From the cell containing the given text, extract its center point as [x, y] coordinate. 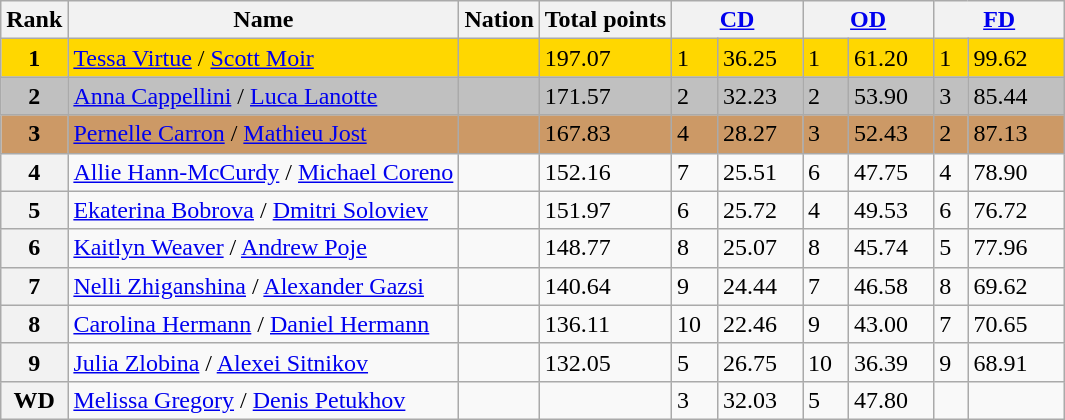
Allie Hann-McCurdy / Michael Coreno [264, 172]
167.83 [605, 134]
52.43 [890, 134]
Nation [499, 20]
22.46 [760, 324]
25.07 [760, 248]
CD [738, 20]
32.03 [760, 400]
70.65 [1016, 324]
49.53 [890, 210]
26.75 [760, 362]
132.05 [605, 362]
99.62 [1016, 58]
FD [1000, 20]
47.75 [890, 172]
43.00 [890, 324]
47.80 [890, 400]
OD [868, 20]
32.23 [760, 96]
197.07 [605, 58]
85.44 [1016, 96]
24.44 [760, 286]
Rank [34, 20]
140.64 [605, 286]
Julia Zlobina / Alexei Sitnikov [264, 362]
76.72 [1016, 210]
Name [264, 20]
25.72 [760, 210]
Tessa Virtue / Scott Moir [264, 58]
Carolina Hermann / Daniel Hermann [264, 324]
Melissa Gregory / Denis Petukhov [264, 400]
45.74 [890, 248]
136.11 [605, 324]
Anna Cappellini / Luca Lanotte [264, 96]
171.57 [605, 96]
87.13 [1016, 134]
78.90 [1016, 172]
152.16 [605, 172]
68.91 [1016, 362]
Kaitlyn Weaver / Andrew Poje [264, 248]
69.62 [1016, 286]
36.25 [760, 58]
Ekaterina Bobrova / Dmitri Soloviev [264, 210]
46.58 [890, 286]
36.39 [890, 362]
53.90 [890, 96]
61.20 [890, 58]
WD [34, 400]
151.97 [605, 210]
Total points [605, 20]
77.96 [1016, 248]
25.51 [760, 172]
148.77 [605, 248]
Pernelle Carron / Mathieu Jost [264, 134]
Nelli Zhiganshina / Alexander Gazsi [264, 286]
28.27 [760, 134]
